Identify which cell holds the provided text, then report its [X, Y] central coordinate. 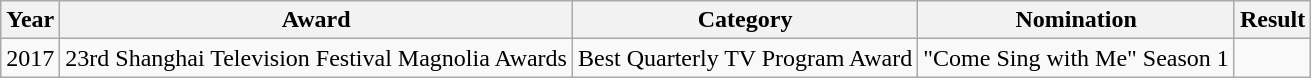
Result [1272, 20]
23rd Shanghai Television Festival Magnolia Awards [316, 58]
Year [30, 20]
Nomination [1076, 20]
"Come Sing with Me" Season 1 [1076, 58]
Category [744, 20]
2017 [30, 58]
Award [316, 20]
Best Quarterly TV Program Award [744, 58]
